Output the [X, Y] coordinate of the center of the cell containing the given text.  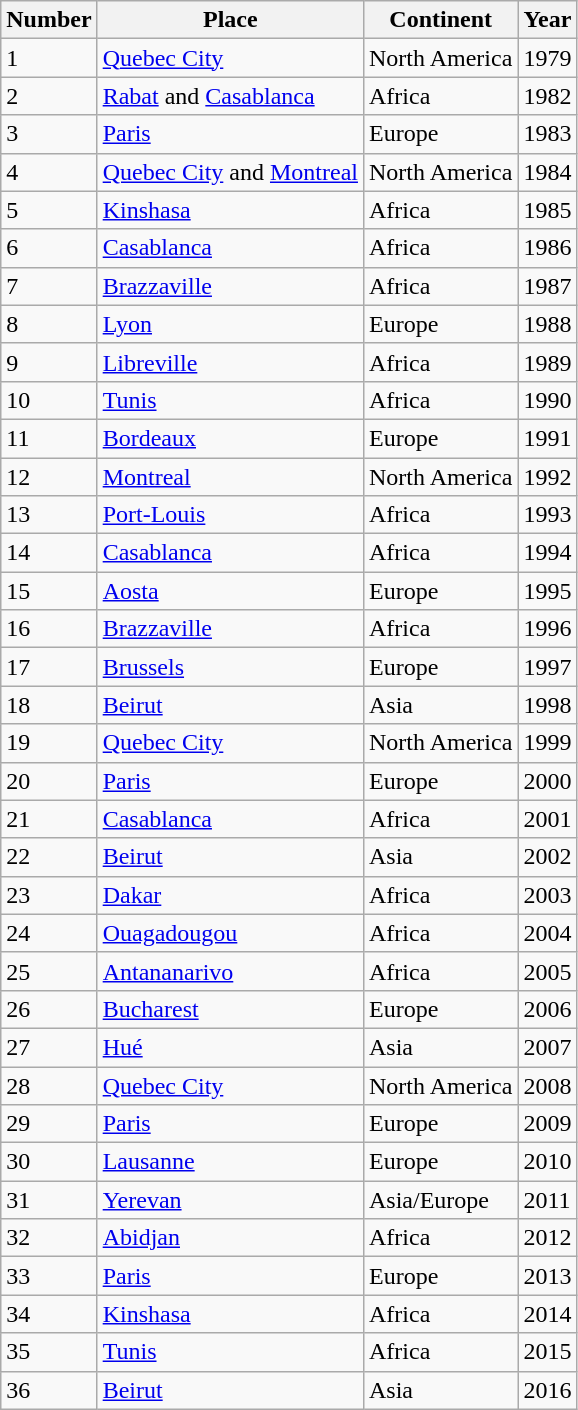
4 [49, 172]
Brussels [230, 667]
1994 [548, 553]
Antananarivo [230, 971]
26 [49, 1009]
Yerevan [230, 1200]
1997 [548, 667]
2007 [548, 1047]
3 [49, 134]
15 [49, 591]
2005 [548, 971]
Rabat and Casablanca [230, 96]
1979 [548, 58]
1989 [548, 362]
2008 [548, 1085]
2010 [548, 1162]
6 [49, 248]
1986 [548, 248]
Montreal [230, 477]
2014 [548, 1314]
Aosta [230, 591]
2002 [548, 857]
30 [49, 1162]
1982 [548, 96]
2016 [548, 1390]
1988 [548, 324]
2011 [548, 1200]
1985 [548, 210]
23 [49, 895]
Bordeaux [230, 438]
34 [49, 1314]
27 [49, 1047]
24 [49, 933]
Lyon [230, 324]
Ouagadougou [230, 933]
11 [49, 438]
19 [49, 743]
2004 [548, 933]
Continent [440, 20]
2015 [548, 1352]
1991 [548, 438]
Dakar [230, 895]
2000 [548, 781]
2001 [548, 819]
13 [49, 515]
1 [49, 58]
1987 [548, 286]
5 [49, 210]
1983 [548, 134]
21 [49, 819]
14 [49, 553]
16 [49, 629]
25 [49, 971]
8 [49, 324]
2009 [548, 1124]
28 [49, 1085]
35 [49, 1352]
1990 [548, 400]
36 [49, 1390]
Abidjan [230, 1238]
20 [49, 781]
Bucharest [230, 1009]
Quebec City and Montreal [230, 172]
12 [49, 477]
1984 [548, 172]
1998 [548, 705]
2006 [548, 1009]
Lausanne [230, 1162]
32 [49, 1238]
1999 [548, 743]
31 [49, 1200]
1995 [548, 591]
1992 [548, 477]
2013 [548, 1276]
Asia/Europe [440, 1200]
Place [230, 20]
Port-Louis [230, 515]
Hué [230, 1047]
10 [49, 400]
7 [49, 286]
2003 [548, 895]
17 [49, 667]
2012 [548, 1238]
Libreville [230, 362]
33 [49, 1276]
Year [548, 20]
1993 [548, 515]
1996 [548, 629]
18 [49, 705]
Number [49, 20]
22 [49, 857]
29 [49, 1124]
2 [49, 96]
9 [49, 362]
